From the cell containing the given text, extract its center point as [X, Y] coordinate. 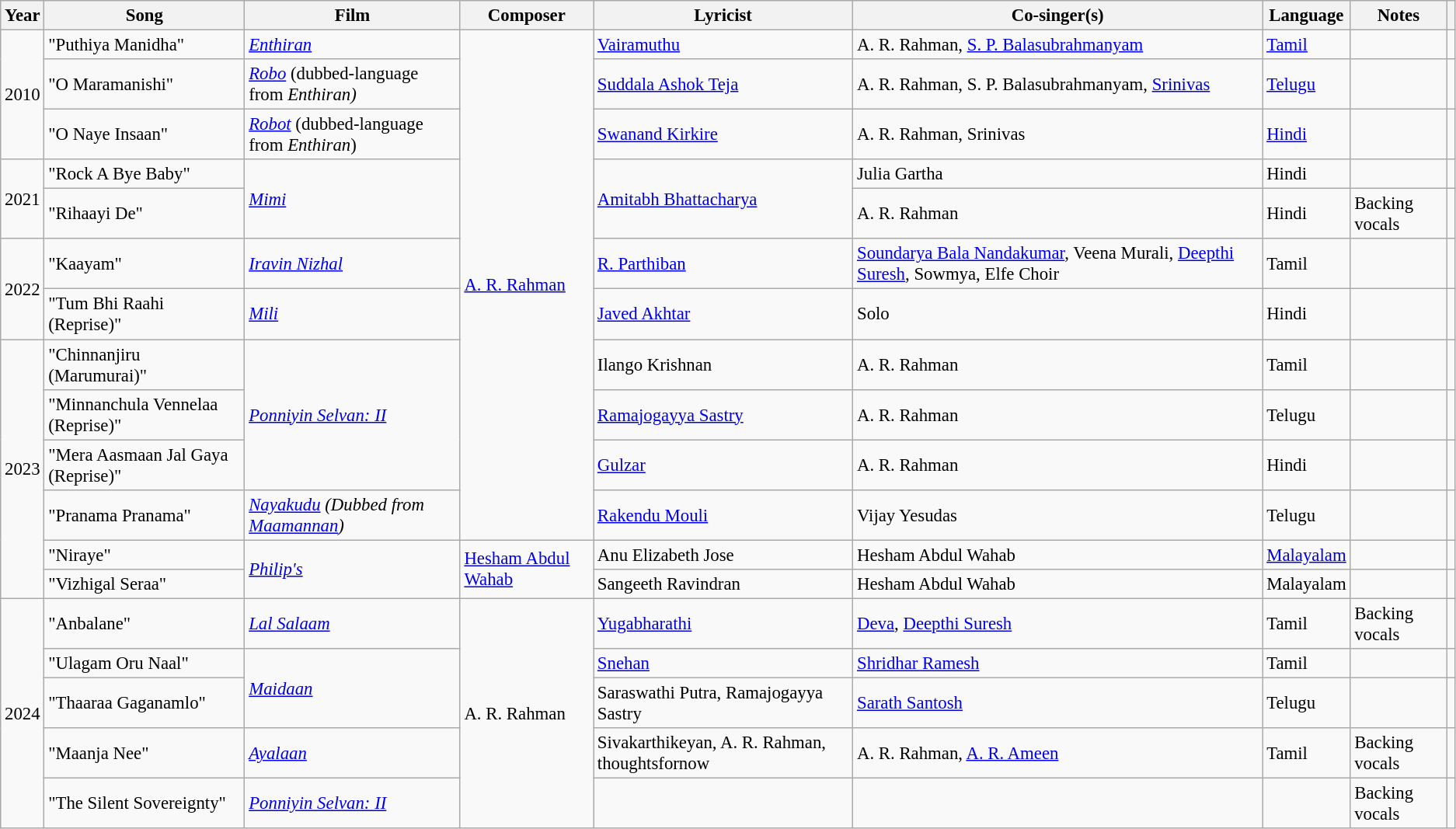
Maidaan [353, 688]
R. Parthiban [723, 264]
Anu Elizabeth Jose [723, 555]
Rakendu Mouli [723, 514]
Soundarya Bala Nandakumar, Veena Murali, Deepthi Suresh, Sowmya, Elfe Choir [1058, 264]
2021 [23, 199]
Sivakarthikeyan, A. R. Rahman, thoughtsfornow [723, 754]
"The Silent Sovereignty" [145, 803]
Ilango Krishnan [723, 365]
Language [1307, 16]
"Vizhigal Seraa" [145, 584]
Nayakudu (Dubbed from Maamannan) [353, 514]
A. R. Rahman, S. P. Balasubrahmanyam [1058, 45]
Snehan [723, 664]
Vairamuthu [723, 45]
Composer [527, 16]
Notes [1399, 16]
"Minnanchula Vennelaa (Reprise)" [145, 415]
2023 [23, 469]
2024 [23, 713]
"Chinnanjiru (Marumurai)" [145, 365]
Lyricist [723, 16]
"Maanja Nee" [145, 754]
Deva, Deepthi Suresh [1058, 623]
Solo [1058, 314]
A. R. Rahman, A. R. Ameen [1058, 754]
Iravin Nizhal [353, 264]
2010 [23, 95]
"O Naye Insaan" [145, 135]
2022 [23, 289]
Mili [353, 314]
Mimi [353, 199]
Co-singer(s) [1058, 16]
"Puthiya Manidha" [145, 45]
"Niraye" [145, 555]
"Pranama Pranama" [145, 514]
Swanand Kirkire [723, 135]
"Rihaayi De" [145, 214]
Shridhar Ramesh [1058, 664]
Robot (dubbed-language from Enthiran) [353, 135]
Suddala Ashok Teja [723, 84]
Ramajogayya Sastry [723, 415]
"O Maramanishi" [145, 84]
Saraswathi Putra, Ramajogayya Sastry [723, 702]
Year [23, 16]
Amitabh Bhattacharya [723, 199]
Julia Gartha [1058, 174]
"Tum Bhi Raahi (Reprise)" [145, 314]
Javed Akhtar [723, 314]
Enthiran [353, 45]
A. R. Rahman, Srinivas [1058, 135]
Film [353, 16]
Yugabharathi [723, 623]
Song [145, 16]
Vijay Yesudas [1058, 514]
Sangeeth Ravindran [723, 584]
Ayalaan [353, 754]
"Mera Aasmaan Jal Gaya (Reprise)" [145, 465]
"Anbalane" [145, 623]
"Kaayam" [145, 264]
"Ulagam Oru Naal" [145, 664]
"Rock A Bye Baby" [145, 174]
Gulzar [723, 465]
Philip's [353, 569]
Sarath Santosh [1058, 702]
"Thaaraa Gaganamlo" [145, 702]
Robo (dubbed-language from Enthiran) [353, 84]
A. R. Rahman, S. P. Balasubrahmanyam, Srinivas [1058, 84]
Lal Salaam [353, 623]
